Pinpoint the cell where the given text exists, returning its (X, Y) midpoint coordinate. 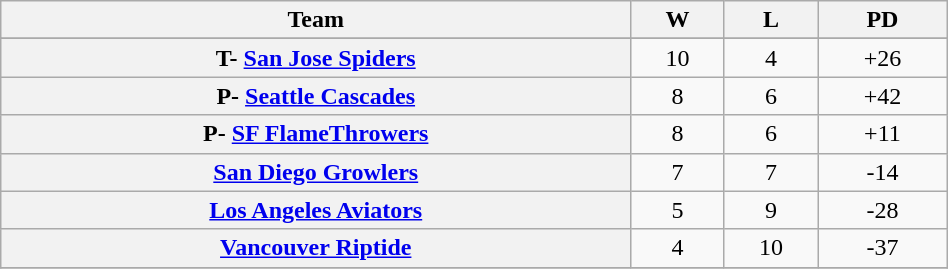
-14 (883, 172)
-37 (883, 248)
T- San Jose Spiders (316, 58)
+42 (883, 96)
L (770, 20)
Los Angeles Aviators (316, 210)
5 (678, 210)
P- SF FlameThrowers (316, 134)
San Diego Growlers (316, 172)
Team (316, 20)
W (678, 20)
-28 (883, 210)
Vancouver Riptide (316, 248)
+11 (883, 134)
P- Seattle Cascades (316, 96)
PD (883, 20)
+26 (883, 58)
9 (770, 210)
